Scan for the cell matching the given text and deliver its (X, Y) coordinate at center. 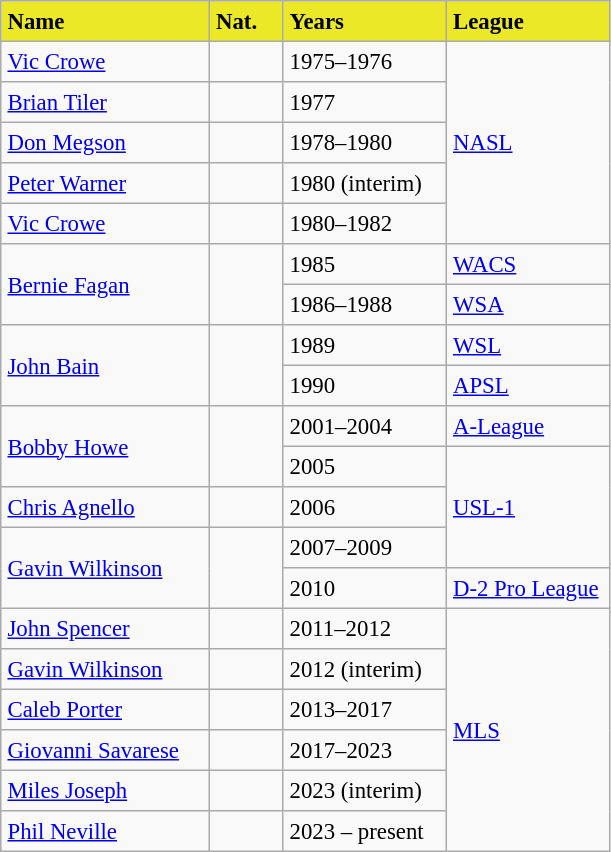
2006 (365, 507)
Chris Agnello (105, 507)
John Bain (105, 366)
Bernie Fagan (105, 284)
Caleb Porter (105, 709)
John Spencer (105, 628)
2023 (interim) (365, 790)
WSL (528, 345)
Nat. (246, 21)
USL-1 (528, 507)
Don Megson (105, 142)
2010 (365, 588)
1986–1988 (365, 304)
WSA (528, 304)
MLS (528, 730)
2011–2012 (365, 628)
2007–2009 (365, 547)
NASL (528, 142)
League (528, 21)
2005 (365, 466)
1980–1982 (365, 223)
A-League (528, 426)
2023 – present (365, 831)
Years (365, 21)
Phil Neville (105, 831)
1977 (365, 102)
2012 (interim) (365, 669)
1975–1976 (365, 61)
Name (105, 21)
2001–2004 (365, 426)
1985 (365, 264)
D-2 Pro League (528, 588)
1980 (interim) (365, 183)
2017–2023 (365, 750)
1978–1980 (365, 142)
1990 (365, 385)
WACS (528, 264)
2013–2017 (365, 709)
Peter Warner (105, 183)
APSL (528, 385)
Miles Joseph (105, 790)
Brian Tiler (105, 102)
Giovanni Savarese (105, 750)
Bobby Howe (105, 446)
1989 (365, 345)
